Pinpoint the cell where the given text exists, returning its (x, y) midpoint coordinate. 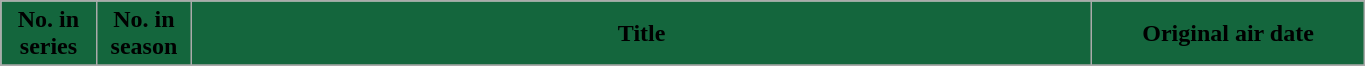
No. inseason (144, 34)
Original air date (1228, 34)
Title (642, 34)
No. inseries (48, 34)
